Pinpoint the cell where the given text exists, returning its (X, Y) midpoint coordinate. 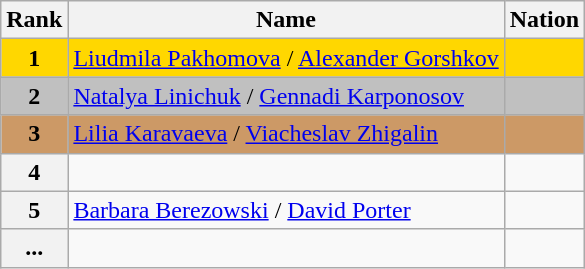
2 (34, 96)
Name (286, 20)
1 (34, 58)
3 (34, 134)
Nation (544, 20)
... (34, 248)
4 (34, 172)
Natalya Linichuk / Gennadi Karponosov (286, 96)
Rank (34, 20)
Barbara Berezowski / David Porter (286, 210)
Liudmila Pakhomova / Alexander Gorshkov (286, 58)
Lilia Karavaeva / Viacheslav Zhigalin (286, 134)
5 (34, 210)
